Detect which cell encompasses the target text, then output its (X, Y) center coordinate. 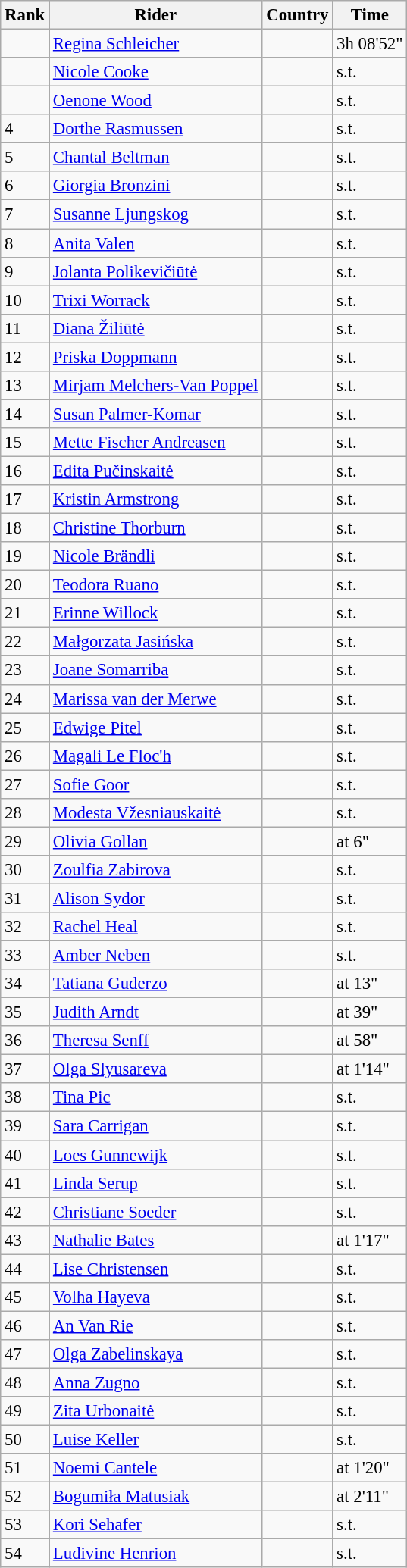
Theresa Senff (156, 1041)
Jolanta Polikevičiūtė (156, 271)
37 (25, 1069)
48 (25, 1382)
Nicole Brändli (156, 556)
39 (25, 1126)
Olga Zabelinskaya (156, 1354)
5 (25, 158)
47 (25, 1354)
17 (25, 499)
21 (25, 613)
at 1'17" (370, 1240)
Kristin Armstrong (156, 499)
Mirjam Melchers-Van Poppel (156, 386)
Lise Christensen (156, 1269)
Edwige Pitel (156, 728)
11 (25, 328)
at 13" (370, 984)
at 39" (370, 1012)
45 (25, 1297)
9 (25, 271)
at 58" (370, 1041)
Olivia Gollan (156, 841)
26 (25, 756)
46 (25, 1325)
Luise Keller (156, 1440)
at 2'11" (370, 1497)
at 6" (370, 841)
Kori Sehafer (156, 1525)
16 (25, 471)
Anna Zugno (156, 1382)
at 1'20" (370, 1468)
Judith Arndt (156, 1012)
Erinne Willock (156, 613)
29 (25, 841)
Małgorzata Jasińska (156, 642)
50 (25, 1440)
Zoulfia Zabirova (156, 870)
27 (25, 784)
20 (25, 585)
40 (25, 1155)
44 (25, 1269)
Ludivine Henrion (156, 1554)
Marissa van der Merwe (156, 699)
43 (25, 1240)
Olga Slyusareva (156, 1069)
51 (25, 1468)
Magali Le Floc'h (156, 756)
4 (25, 129)
Tina Pic (156, 1098)
Priska Doppmann (156, 357)
36 (25, 1041)
Dorthe Rasmussen (156, 129)
Rank (25, 15)
38 (25, 1098)
Oenone Wood (156, 101)
Noemi Cantele (156, 1468)
Christine Thorburn (156, 528)
Zita Urbonaitė (156, 1411)
10 (25, 300)
Modesta Vžesniauskaitė (156, 813)
Linda Serup (156, 1183)
54 (25, 1554)
34 (25, 984)
15 (25, 443)
Rider (156, 15)
Susanne Ljungskog (156, 214)
Joane Somarriba (156, 671)
Country (297, 15)
Tatiana Guderzo (156, 984)
Diana Žiliūtė (156, 328)
52 (25, 1497)
Bogumiła Matusiak (156, 1497)
Teodora Ruano (156, 585)
14 (25, 414)
An Van Rie (156, 1325)
35 (25, 1012)
Edita Pučinskaitė (156, 471)
18 (25, 528)
Susan Palmer-Komar (156, 414)
22 (25, 642)
12 (25, 357)
Sofie Goor (156, 784)
Chantal Beltman (156, 158)
32 (25, 927)
Nicole Cooke (156, 72)
Trixi Worrack (156, 300)
41 (25, 1183)
Giorgia Bronzini (156, 186)
31 (25, 898)
8 (25, 243)
19 (25, 556)
7 (25, 214)
33 (25, 956)
3h 08'52" (370, 44)
Anita Valen (156, 243)
53 (25, 1525)
42 (25, 1212)
Loes Gunnewijk (156, 1155)
Regina Schleicher (156, 44)
Amber Neben (156, 956)
25 (25, 728)
at 1'14" (370, 1069)
23 (25, 671)
13 (25, 386)
Rachel Heal (156, 927)
24 (25, 699)
49 (25, 1411)
Christiane Soeder (156, 1212)
Volha Hayeva (156, 1297)
Nathalie Bates (156, 1240)
30 (25, 870)
28 (25, 813)
Mette Fischer Andreasen (156, 443)
Time (370, 15)
Sara Carrigan (156, 1126)
Alison Sydor (156, 898)
6 (25, 186)
